Determine the (X, Y) coordinate at the center of the cell enclosing the given text.  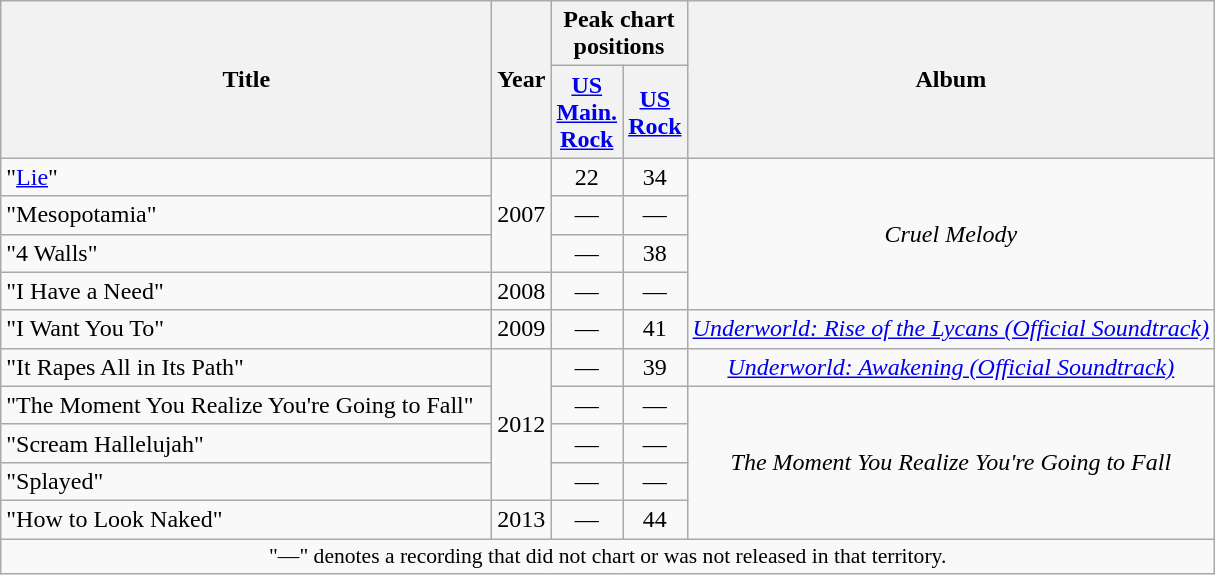
"—" denotes a recording that did not chart or was not released in that territory. (608, 556)
"Splayed" (246, 481)
2012 (522, 424)
Year (522, 80)
The Moment You Realize You're Going to Fall (951, 462)
"The Moment You Realize You're Going to Fall" (246, 405)
"Scream Hallelujah" (246, 443)
34 (655, 177)
2009 (522, 329)
22 (587, 177)
2007 (522, 215)
41 (655, 329)
Title (246, 80)
"Lie" (246, 177)
"How to Look Naked" (246, 519)
Cruel Melody (951, 234)
USRock (655, 112)
Album (951, 80)
44 (655, 519)
Underworld: Rise of the Lycans (Official Soundtrack) (951, 329)
"I Have a Need" (246, 291)
Peak chart positions (619, 34)
38 (655, 253)
2008 (522, 291)
Underworld: Awakening (Official Soundtrack) (951, 367)
39 (655, 367)
USMain. Rock (587, 112)
"I Want You To" (246, 329)
"It Rapes All in Its Path" (246, 367)
2013 (522, 519)
"4 Walls" (246, 253)
"Mesopotamia" (246, 215)
